For the text-containing cell, return its midpoint in (x, y) coordinate format. 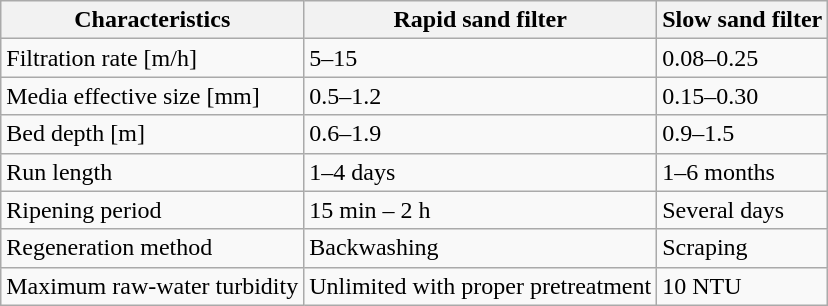
10 NTU (742, 286)
0.6–1.9 (480, 134)
Run length (152, 172)
Unlimited with proper pretreatment (480, 286)
Regeneration method (152, 248)
5–15 (480, 58)
Filtration rate [m/h] (152, 58)
0.5–1.2 (480, 96)
0.15–0.30 (742, 96)
Backwashing (480, 248)
0.9–1.5 (742, 134)
Slow sand filter (742, 20)
1–6 months (742, 172)
Media effective size [mm] (152, 96)
15 min – 2 h (480, 210)
Scraping (742, 248)
Rapid sand filter (480, 20)
Maximum raw-water turbidity (152, 286)
1–4 days (480, 172)
Bed depth [m] (152, 134)
0.08–0.25 (742, 58)
Characteristics (152, 20)
Several days (742, 210)
Ripening period (152, 210)
